Detect which cell encompasses the target text, then output its [x, y] center coordinate. 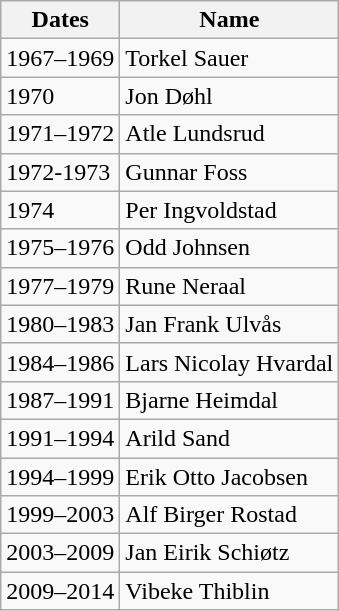
1999–2003 [60, 515]
1994–1999 [60, 477]
Vibeke Thiblin [230, 591]
1991–1994 [60, 438]
Arild Sand [230, 438]
1987–1991 [60, 400]
Per Ingvoldstad [230, 210]
1970 [60, 96]
1980–1983 [60, 324]
1972-1973 [60, 172]
Torkel Sauer [230, 58]
1975–1976 [60, 248]
2003–2009 [60, 553]
Bjarne Heimdal [230, 400]
1984–1986 [60, 362]
Gunnar Foss [230, 172]
2009–2014 [60, 591]
1974 [60, 210]
Atle Lundsrud [230, 134]
1967–1969 [60, 58]
1977–1979 [60, 286]
Rune Neraal [230, 286]
Dates [60, 20]
Jan Eirik Schiøtz [230, 553]
Alf Birger Rostad [230, 515]
Jon Døhl [230, 96]
Odd Johnsen [230, 248]
Lars Nicolay Hvardal [230, 362]
1971–1972 [60, 134]
Erik Otto Jacobsen [230, 477]
Name [230, 20]
Jan Frank Ulvås [230, 324]
